Return the [X, Y] coordinate for the center point of the cell that contains the specified text.  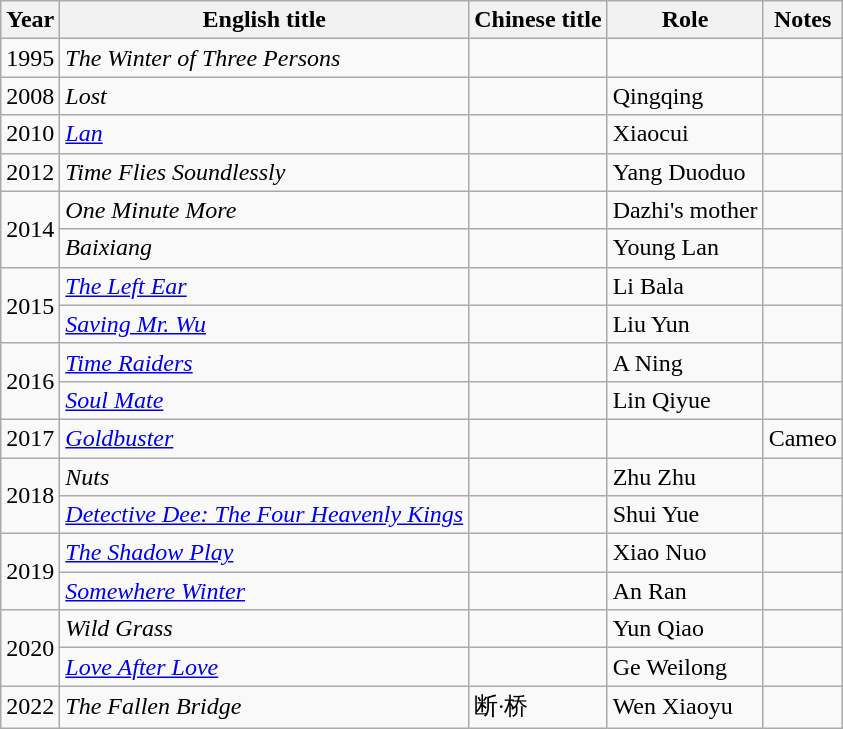
Yun Qiao [685, 629]
Xiao Nuo [685, 553]
Detective Dee: The Four Heavenly Kings [264, 515]
Lost [264, 96]
Shui Yue [685, 515]
Time Flies Soundlessly [264, 172]
Lan [264, 134]
Qingqing [685, 96]
2017 [30, 438]
断·桥 [538, 708]
Love After Love [264, 667]
Role [685, 20]
Cameo [802, 438]
Goldbuster [264, 438]
Yang Duoduo [685, 172]
Chinese title [538, 20]
Baixiang [264, 248]
2012 [30, 172]
2022 [30, 708]
A Ning [685, 362]
Li Bala [685, 286]
Nuts [264, 477]
One Minute More [264, 210]
Xiaocui [685, 134]
2016 [30, 381]
Saving Mr. Wu [264, 324]
The Fallen Bridge [264, 708]
Wen Xiaoyu [685, 708]
Time Raiders [264, 362]
2010 [30, 134]
Liu Yun [685, 324]
2014 [30, 229]
An Ran [685, 591]
1995 [30, 58]
Dazhi's mother [685, 210]
2019 [30, 572]
Zhu Zhu [685, 477]
Somewhere Winter [264, 591]
Lin Qiyue [685, 400]
Year [30, 20]
The Winter of Three Persons [264, 58]
2020 [30, 648]
The Shadow Play [264, 553]
Wild Grass [264, 629]
English title [264, 20]
Ge Weilong [685, 667]
Soul Mate [264, 400]
2018 [30, 496]
Notes [802, 20]
The Left Ear [264, 286]
2008 [30, 96]
2015 [30, 305]
Young Lan [685, 248]
